Provide the (X, Y) coordinate of the cell's center where the given text is located.  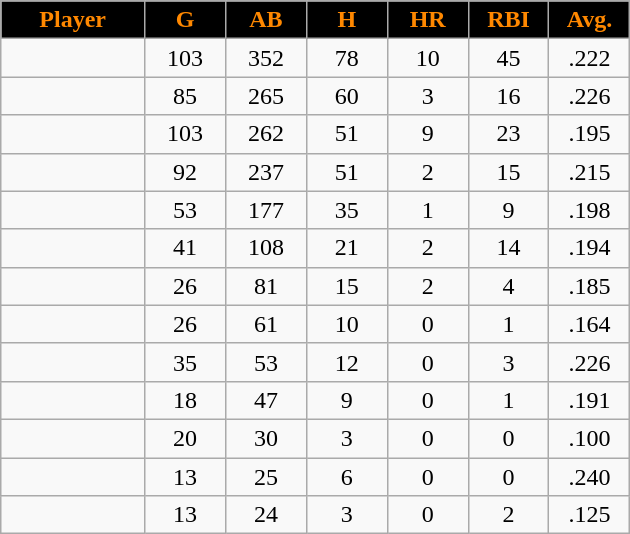
.100 (590, 438)
12 (346, 362)
AB (266, 20)
21 (346, 248)
24 (266, 515)
14 (508, 248)
HR (428, 20)
45 (508, 58)
61 (266, 324)
Avg. (590, 20)
85 (186, 96)
30 (266, 438)
92 (186, 172)
H (346, 20)
.125 (590, 515)
.195 (590, 134)
237 (266, 172)
G (186, 20)
.185 (590, 286)
18 (186, 400)
41 (186, 248)
.194 (590, 248)
60 (346, 96)
6 (346, 477)
16 (508, 96)
108 (266, 248)
352 (266, 58)
20 (186, 438)
81 (266, 286)
47 (266, 400)
.198 (590, 210)
.191 (590, 400)
262 (266, 134)
265 (266, 96)
.164 (590, 324)
.222 (590, 58)
23 (508, 134)
177 (266, 210)
4 (508, 286)
RBI (508, 20)
.240 (590, 477)
.215 (590, 172)
Player (73, 20)
25 (266, 477)
78 (346, 58)
